Capture the cell that displays the provided text and extract its (X, Y) central coordinate. 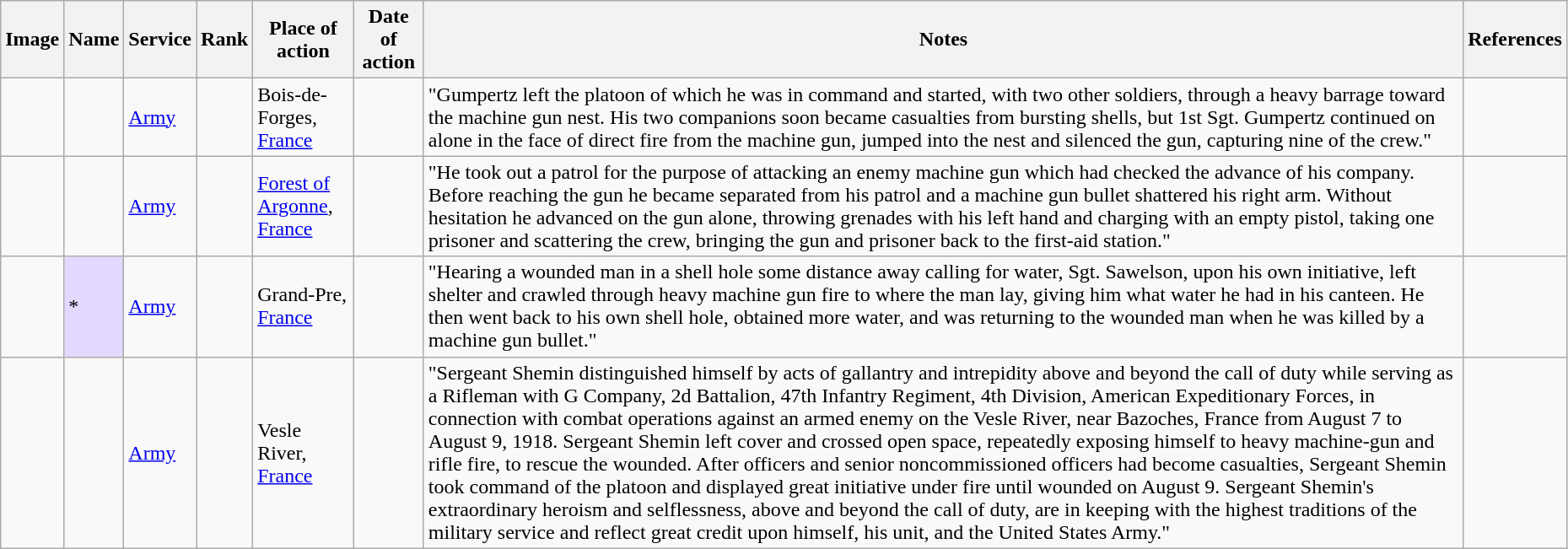
* (94, 307)
Vesle River, France (304, 452)
Notes (943, 40)
Date of action (388, 40)
Name (94, 40)
Service (160, 40)
Image (32, 40)
Grand-Pre, France (304, 307)
Rank (224, 40)
Forest of Argonne, France (304, 206)
Place of action (304, 40)
References (1515, 40)
Bois-de-Forges, France (304, 117)
